From the cell containing the given text, extract its center point as [X, Y] coordinate. 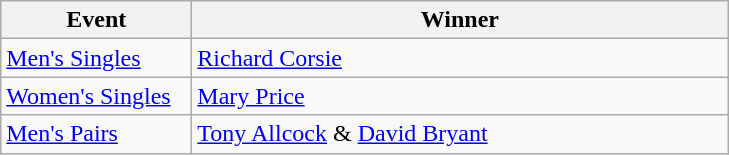
Event [96, 20]
Men's Singles [96, 58]
Women's Singles [96, 96]
Richard Corsie [460, 58]
Winner [460, 20]
Men's Pairs [96, 134]
Tony Allcock & David Bryant [460, 134]
Mary Price [460, 96]
